Capture the cell that displays the provided text and extract its [X, Y] central coordinate. 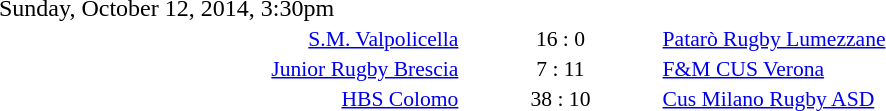
7 : 11 [560, 68]
16 : 0 [560, 38]
